Return (x, y) of the center of cell containing provided text 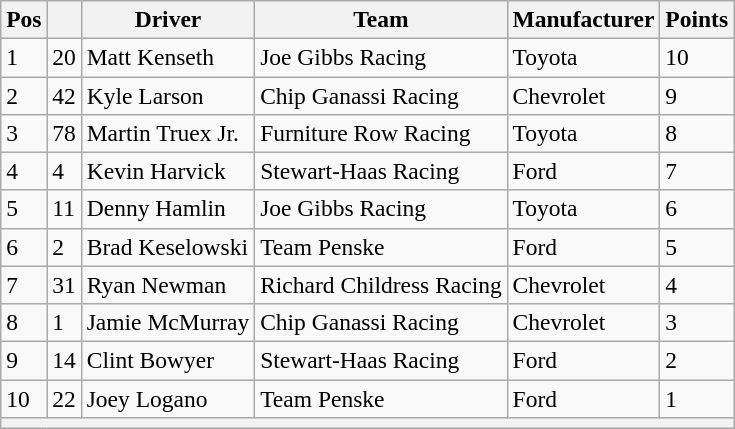
Furniture Row Racing (381, 133)
Brad Keselowski (168, 247)
22 (64, 398)
Kyle Larson (168, 95)
Manufacturer (584, 19)
31 (64, 285)
Jamie McMurray (168, 322)
78 (64, 133)
Pos (24, 19)
Points (697, 19)
14 (64, 360)
Kevin Harvick (168, 171)
Driver (168, 19)
Team (381, 19)
20 (64, 57)
Denny Hamlin (168, 209)
42 (64, 95)
Martin Truex Jr. (168, 133)
Richard Childress Racing (381, 285)
Clint Bowyer (168, 360)
Joey Logano (168, 398)
Matt Kenseth (168, 57)
11 (64, 209)
Ryan Newman (168, 285)
